Extract the (X, Y) coordinate from the center of the cell holding the provided text.  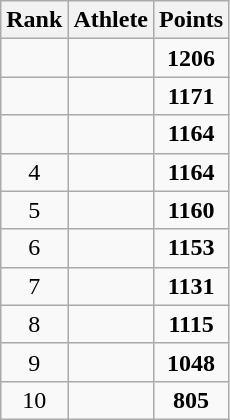
7 (34, 286)
1160 (192, 210)
5 (34, 210)
1153 (192, 248)
Athlete (111, 20)
4 (34, 172)
6 (34, 248)
1171 (192, 96)
1115 (192, 324)
805 (192, 400)
1048 (192, 362)
9 (34, 362)
10 (34, 400)
Rank (34, 20)
1206 (192, 58)
1131 (192, 286)
8 (34, 324)
Points (192, 20)
